Detect which cell encompasses the target text, then output its [x, y] center coordinate. 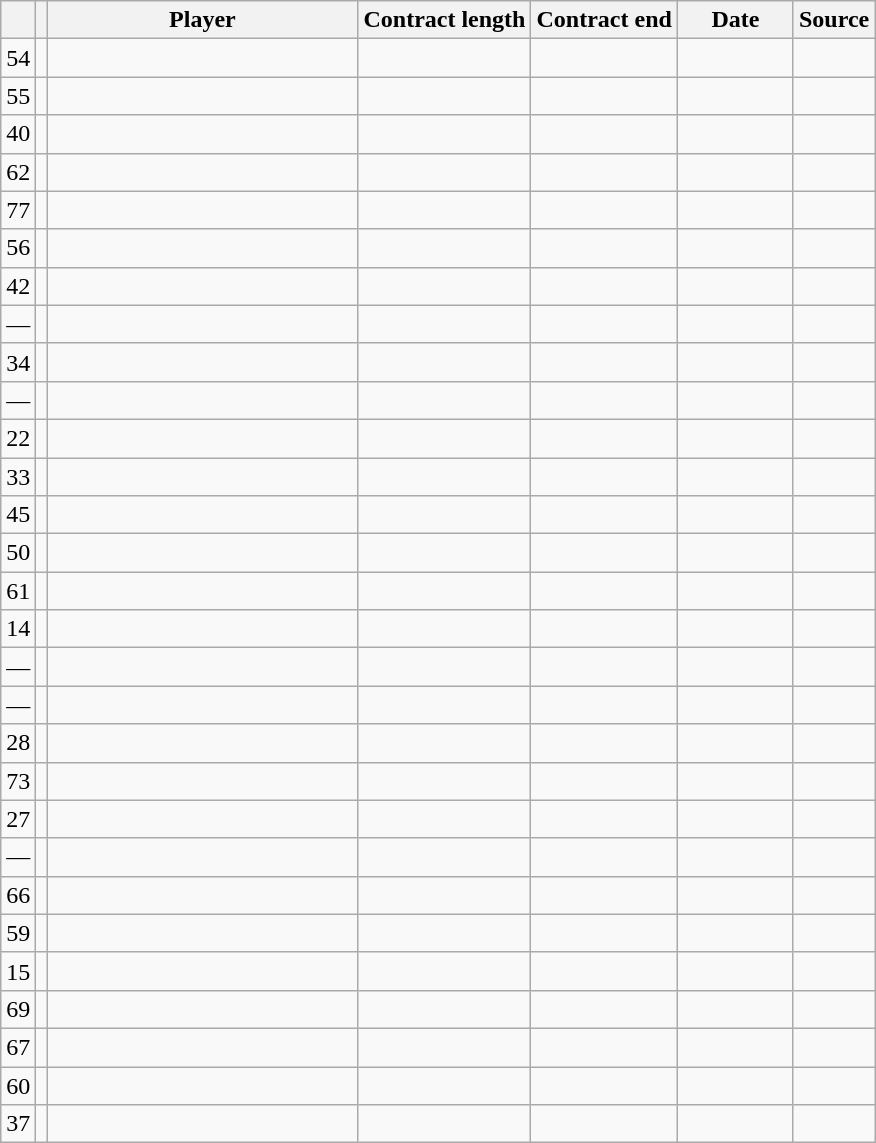
77 [18, 210]
55 [18, 96]
Date [735, 20]
59 [18, 933]
42 [18, 286]
54 [18, 58]
Contract length [444, 20]
Contract end [604, 20]
Player [202, 20]
60 [18, 1085]
66 [18, 895]
40 [18, 134]
62 [18, 172]
67 [18, 1047]
33 [18, 477]
14 [18, 629]
45 [18, 515]
61 [18, 591]
15 [18, 971]
69 [18, 1009]
56 [18, 248]
73 [18, 781]
37 [18, 1124]
50 [18, 553]
34 [18, 362]
Source [834, 20]
27 [18, 819]
22 [18, 438]
28 [18, 743]
